For the text-containing cell, return its midpoint in (X, Y) coordinate format. 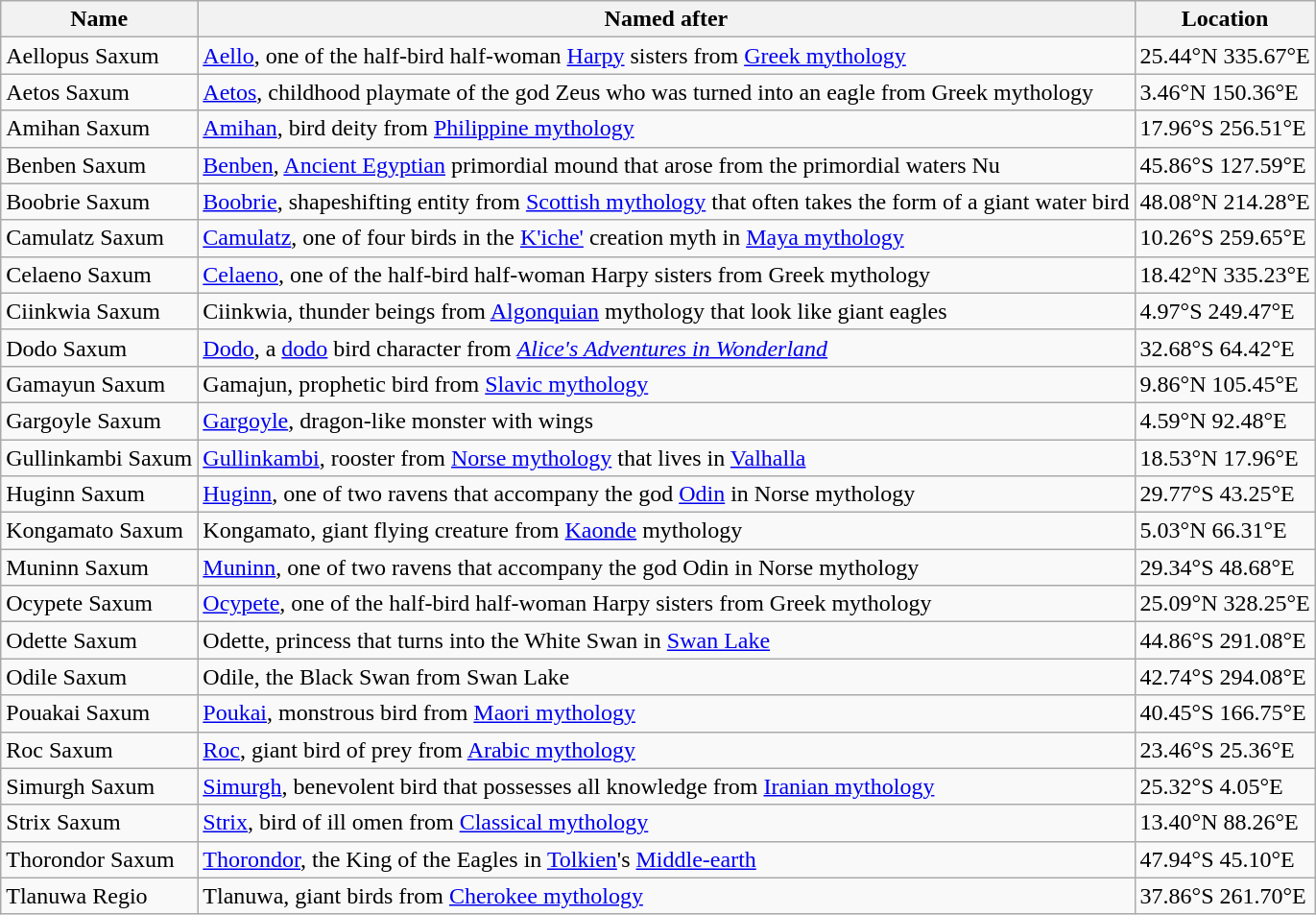
4.97°S 249.47°E (1225, 311)
Aello, one of the half-bird half-woman Harpy sisters from Greek mythology (666, 56)
Thorondor, the King of the Eagles in Tolkien's Middle-earth (666, 859)
Celaeno, one of the half-bird half-woman Harpy sisters from Greek mythology (666, 275)
Amihan, bird deity from Philippine mythology (666, 129)
Aellopus Saxum (100, 56)
Name (100, 19)
Ciinkwia, thunder beings from Algonquian mythology that look like giant eagles (666, 311)
Pouakai Saxum (100, 713)
45.86°S 127.59°E (1225, 165)
Ocypete Saxum (100, 604)
18.42°N 335.23°E (1225, 275)
32.68°S 64.42°E (1225, 348)
40.45°S 166.75°E (1225, 713)
Benben Saxum (100, 165)
Simurgh, benevolent bird that possesses all knowledge from Iranian mythology (666, 786)
Dodo, a dodo bird character from Alice's Adventures in Wonderland (666, 348)
Strix, bird of ill omen from Classical mythology (666, 823)
Gullinkambi Saxum (100, 458)
Celaeno Saxum (100, 275)
Ciinkwia Saxum (100, 311)
Tlanuwa, giant birds from Cherokee mythology (666, 896)
Odette, princess that turns into the White Swan in Swan Lake (666, 640)
Odile, the Black Swan from Swan Lake (666, 677)
44.86°S 291.08°E (1225, 640)
13.40°N 88.26°E (1225, 823)
18.53°N 17.96°E (1225, 458)
Strix Saxum (100, 823)
Gargoyle, dragon-like monster with wings (666, 421)
Muninn Saxum (100, 567)
Boobrie Saxum (100, 202)
Boobrie, shapeshifting entity from Scottish mythology that often takes the form of a giant water bird (666, 202)
Camulatz, one of four birds in the K'iche' creation myth in Maya mythology (666, 238)
Roc, giant bird of prey from Arabic mythology (666, 750)
10.26°S 259.65°E (1225, 238)
Kongamato, giant flying creature from Kaonde mythology (666, 531)
Odette Saxum (100, 640)
Huginn, one of two ravens that accompany the god Odin in Norse mythology (666, 494)
29.34°S 48.68°E (1225, 567)
Muninn, one of two ravens that accompany the god Odin in Norse mythology (666, 567)
Gullinkambi, rooster from Norse mythology that lives in Valhalla (666, 458)
9.86°N 105.45°E (1225, 384)
Location (1225, 19)
Thorondor Saxum (100, 859)
Named after (666, 19)
Gargoyle Saxum (100, 421)
Odile Saxum (100, 677)
25.44°N 335.67°E (1225, 56)
17.96°S 256.51°E (1225, 129)
47.94°S 45.10°E (1225, 859)
Ocypete, one of the half-bird half-woman Harpy sisters from Greek mythology (666, 604)
23.46°S 25.36°E (1225, 750)
Huginn Saxum (100, 494)
25.32°S 4.05°E (1225, 786)
Kongamato Saxum (100, 531)
Gamajun, prophetic bird from Slavic mythology (666, 384)
Simurgh Saxum (100, 786)
Aetos Saxum (100, 92)
5.03°N 66.31°E (1225, 531)
Benben, Ancient Egyptian primordial mound that arose from the primordial waters Nu (666, 165)
Poukai, monstrous bird from Maori mythology (666, 713)
29.77°S 43.25°E (1225, 494)
Roc Saxum (100, 750)
37.86°S 261.70°E (1225, 896)
3.46°N 150.36°E (1225, 92)
Tlanuwa Regio (100, 896)
Dodo Saxum (100, 348)
4.59°N 92.48°E (1225, 421)
42.74°S 294.08°E (1225, 677)
25.09°N 328.25°E (1225, 604)
Amihan Saxum (100, 129)
Gamayun Saxum (100, 384)
Aetos, childhood playmate of the god Zeus who was turned into an eagle from Greek mythology (666, 92)
48.08°N 214.28°E (1225, 202)
Camulatz Saxum (100, 238)
